Determine the (X, Y) coordinate at the center of the cell enclosing the given text.  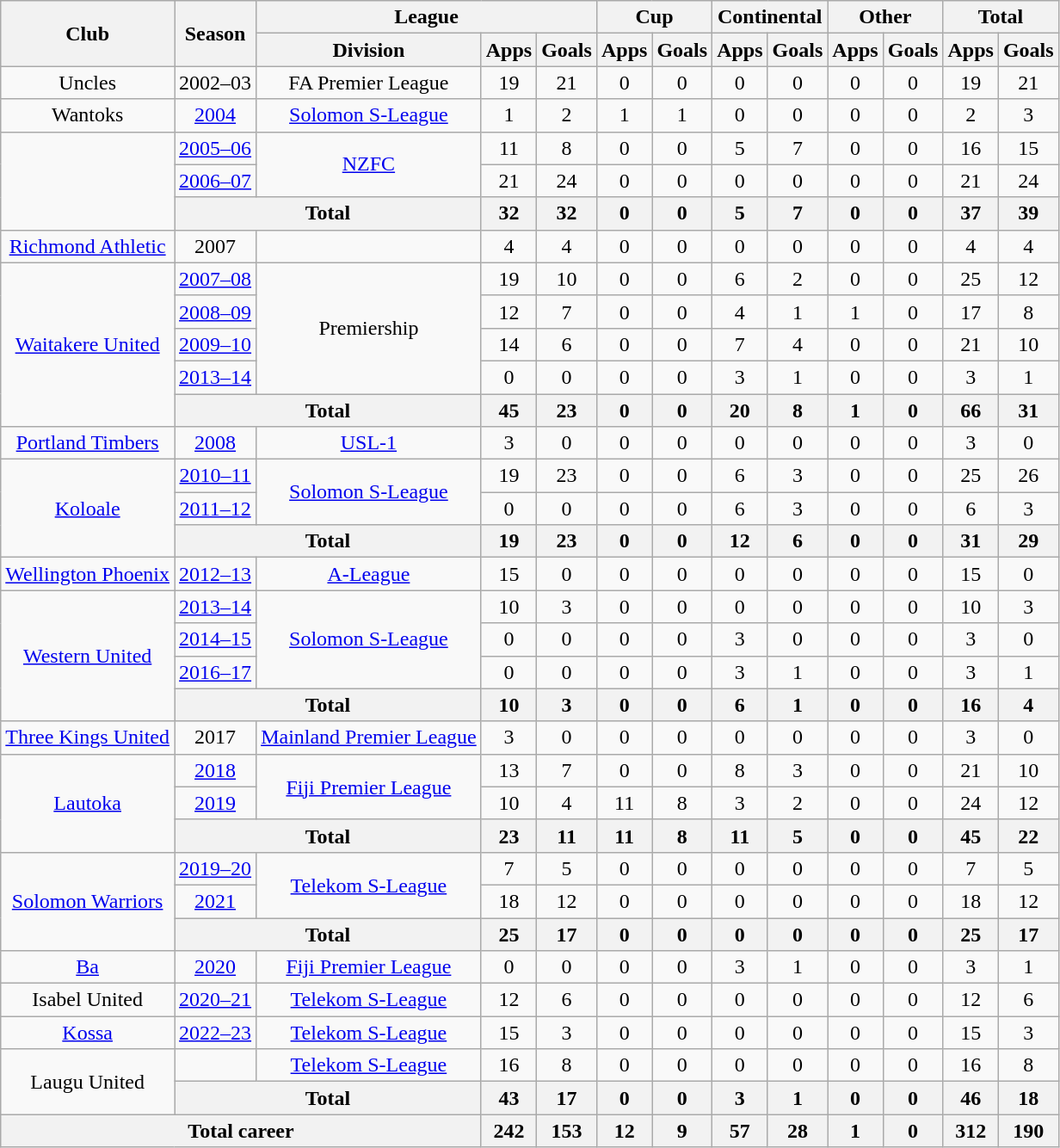
2007 (215, 246)
26 (1028, 476)
Koloale (88, 509)
242 (508, 1131)
9 (682, 1131)
2012–13 (215, 574)
Portland Timbers (88, 443)
29 (1028, 541)
Division (369, 50)
2011–12 (215, 509)
2022–23 (215, 1033)
Richmond Athletic (88, 246)
57 (740, 1131)
Other (885, 17)
Premiership (369, 328)
Total career (241, 1131)
22 (1028, 836)
20 (740, 410)
Cup (654, 17)
14 (508, 344)
Solomon Warriors (88, 901)
37 (971, 213)
Ba (88, 967)
2010–11 (215, 476)
2021 (215, 901)
Kossa (88, 1033)
13 (508, 770)
A-League (369, 574)
Lautoka (88, 803)
League (427, 17)
Western United (88, 656)
Continental (770, 17)
2004 (215, 115)
66 (971, 410)
153 (567, 1131)
Laugu United (88, 1082)
43 (508, 1098)
2020 (215, 967)
Mainland Premier League (369, 738)
2005–06 (215, 148)
Isabel United (88, 1000)
2017 (215, 738)
190 (1028, 1131)
2018 (215, 770)
FA Premier League (369, 83)
2008 (215, 443)
2007–08 (215, 279)
2016–17 (215, 672)
Wellington Phoenix (88, 574)
2020–21 (215, 1000)
2019 (215, 803)
28 (798, 1131)
Uncles (88, 83)
46 (971, 1098)
2002–03 (215, 83)
39 (1028, 213)
312 (971, 1131)
2019–20 (215, 868)
NZFC (369, 164)
Three Kings United (88, 738)
2006–07 (215, 181)
2009–10 (215, 344)
2008–09 (215, 312)
Wantoks (88, 115)
2014–15 (215, 639)
Club (88, 34)
USL-1 (369, 443)
Season (215, 34)
Waitakere United (88, 344)
